Capture the cell that displays the provided text and extract its [X, Y] central coordinate. 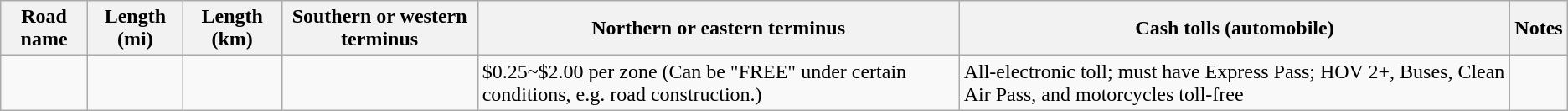
Length (mi) [135, 29]
Northern or eastern terminus [719, 29]
All-electronic toll; must have Express Pass; HOV 2+, Buses, Clean Air Pass, and motorcycles toll-free [1235, 82]
$0.25~$2.00 per zone (Can be "FREE" under certain conditions, e.g. road construction.) [719, 82]
Notes [1539, 29]
Southern or western terminus [379, 29]
Cash tolls (automobile) [1235, 29]
Length (km) [232, 29]
Road name [44, 29]
